Identify which cell holds the provided text, then report its [x, y] central coordinate. 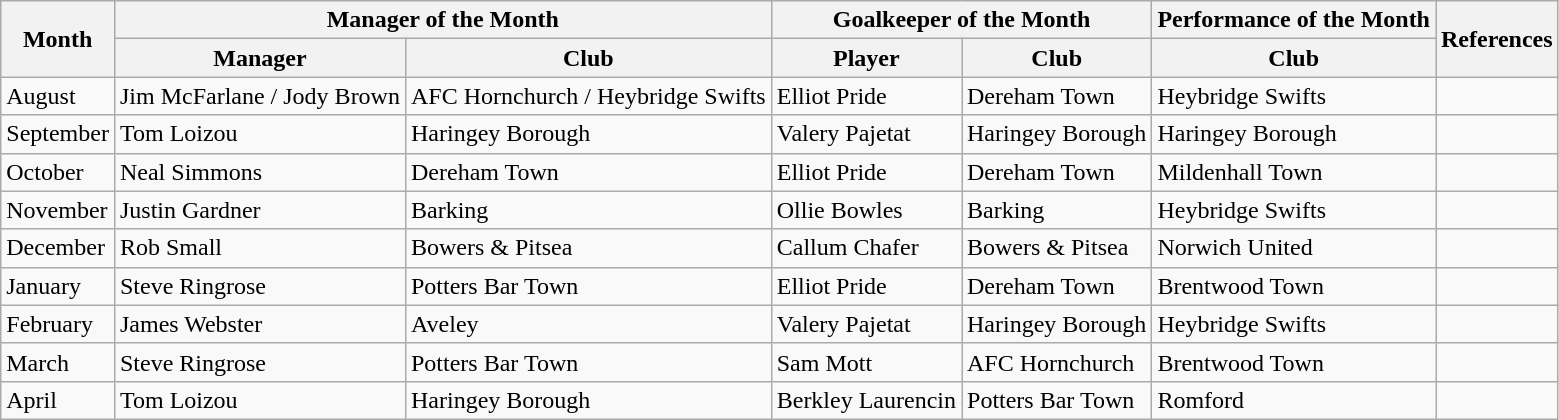
December [58, 248]
Sam Mott [866, 362]
Ollie Bowles [866, 210]
November [58, 210]
January [58, 286]
Berkley Laurencin [866, 400]
Neal Simmons [260, 172]
August [58, 96]
Romford [1294, 400]
Rob Small [260, 248]
Justin Gardner [260, 210]
Jim McFarlane / Jody Brown [260, 96]
Goalkeeper of the Month [962, 20]
AFC Hornchurch / Heybridge Swifts [588, 96]
Manager of the Month [442, 20]
Callum Chafer [866, 248]
February [58, 324]
Performance of the Month [1294, 20]
April [58, 400]
James Webster [260, 324]
Month [58, 39]
Aveley [588, 324]
AFC Hornchurch [1057, 362]
Player [866, 58]
September [58, 134]
Manager [260, 58]
October [58, 172]
Mildenhall Town [1294, 172]
March [58, 362]
Norwich United [1294, 248]
References [1498, 39]
